Return [X, Y] of the center of cell containing provided text 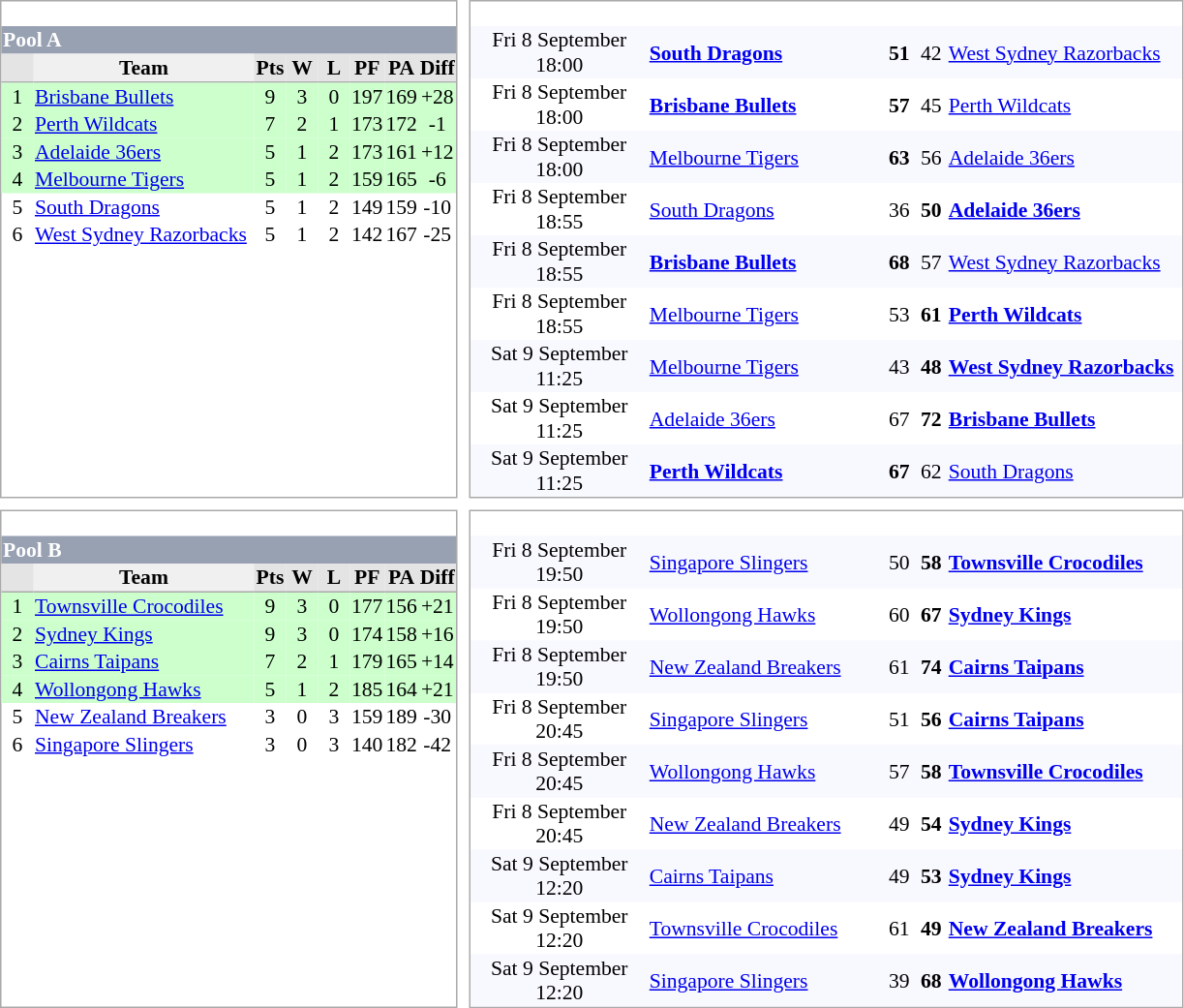
149 [368, 207]
72 [931, 418]
182 [401, 744]
174 [368, 633]
156 [401, 606]
-30 [438, 717]
45 [931, 105]
164 [401, 689]
-10 [438, 207]
Pool B [229, 550]
+12 [438, 151]
39 [898, 981]
60 [898, 615]
+14 [438, 661]
63 [898, 157]
185 [368, 689]
-1 [438, 124]
-25 [438, 234]
Pool A [229, 40]
172 [401, 124]
-6 [438, 179]
43 [898, 366]
62 [931, 471]
42 [931, 52]
167 [401, 234]
+16 [438, 633]
177 [368, 606]
161 [401, 151]
+28 [438, 97]
189 [401, 717]
158 [401, 633]
179 [368, 661]
48 [931, 366]
197 [368, 97]
169 [401, 97]
140 [368, 744]
36 [898, 209]
142 [368, 234]
-42 [438, 744]
74 [931, 667]
54 [931, 824]
